Extract the [x, y] coordinate from the center of the cell holding the provided text.  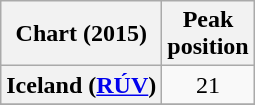
Iceland (RÚV) [82, 85]
Chart (2015) [82, 34]
Peak position [208, 34]
21 [208, 85]
